Locate the cell with the specified text and output its [x, y] center coordinate. 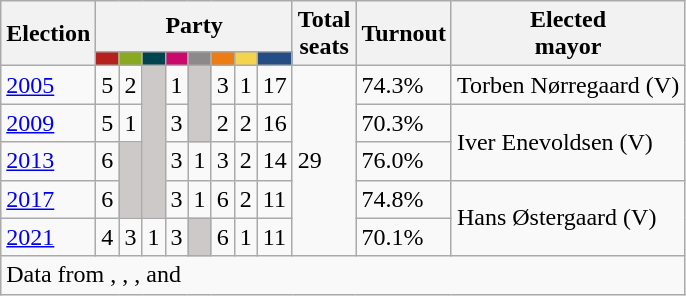
4 [108, 237]
29 [324, 161]
Election [48, 34]
2005 [48, 85]
Torben Nørregaard (V) [568, 85]
2009 [48, 123]
Totalseats [324, 34]
Hans Østergaard (V) [568, 218]
14 [274, 161]
2017 [48, 199]
74.3% [404, 85]
70.1% [404, 237]
Party [194, 26]
76.0% [404, 161]
Turnout [404, 34]
Electedmayor [568, 34]
74.8% [404, 199]
16 [274, 123]
2013 [48, 161]
2021 [48, 237]
Data from , , , and [343, 275]
70.3% [404, 123]
Iver Enevoldsen (V) [568, 142]
17 [274, 85]
